Return the (x, y) coordinate for the center point of the cell that contains the specified text.  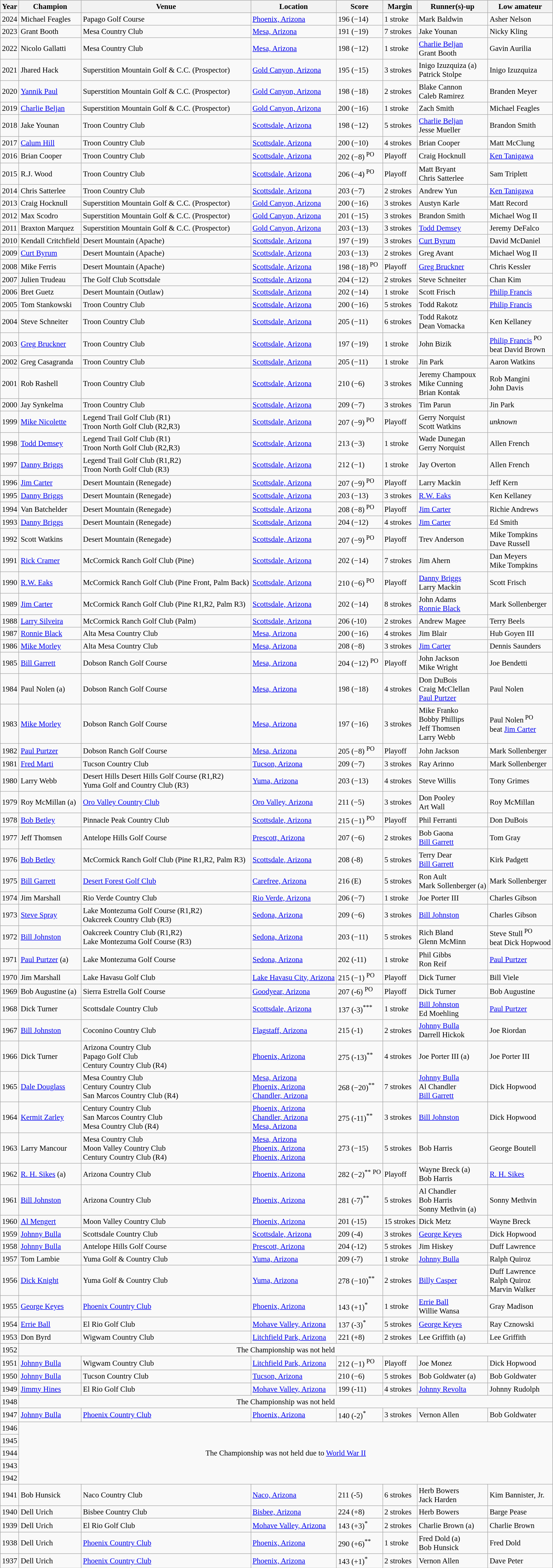
211 (-5) (360, 1495)
Dale Douglass (50, 1087)
1943 (10, 1466)
208 (-8) (360, 859)
Bisbee, Arizona (294, 1512)
140 (-2)* (360, 1415)
1954 (10, 1324)
1979 (10, 803)
Ed Smith (520, 522)
224 (+8) (360, 1512)
1949 (10, 1389)
Runner(s)-up (453, 7)
2013 (10, 203)
Inigo Izuzquiza (a)Patrick Stolpe (453, 70)
Fred Dold (a)Bob Hunsick (453, 1543)
2003 (10, 344)
Mesa, ArizonaPhoenix, ArizonaPhoenix, Arizona (294, 1148)
Joe Monez (453, 1363)
212 (−1) (360, 465)
Joe Riordan (520, 1030)
Mesa Country ClubCentury Country ClubSan Marcos Country Club (R4) (166, 1087)
Dan MeyersMike Tompkins (520, 561)
Inigo Izuzquiza (520, 70)
Location (294, 7)
Rio Verde, Arizona (294, 898)
1937 (10, 1561)
John JacksonMike Wright (453, 663)
201 (−15) (360, 216)
2006 (10, 292)
191 (−19) (360, 32)
1988 (10, 621)
Bill JohnstonEd Moehling (453, 1009)
8 strokes (400, 604)
Don Byrd (50, 1337)
1951 (10, 1363)
Julien Trudeau (50, 280)
1966 (10, 1057)
Moon Valley Country Club (166, 1221)
Rio Verde Country Club (166, 898)
213 (−3) (360, 443)
Greg Casagranda (50, 362)
1977 (10, 838)
Nicky Kling (520, 32)
209 (−6) (360, 915)
Jim Ahern (453, 561)
Legend Trail Golf Club (R1,R2)Troon North Golf Club (R3) (166, 465)
Desert Hills Desert Hills Golf Course (R1,R2)Yuma Golf and Country Club (R3) (166, 781)
Lake Havasu City, Arizona (294, 977)
Calum Hill (50, 143)
203 (−7) (360, 191)
196 (−14) (360, 19)
Asher Nelson (520, 19)
1940 (10, 1512)
Paul Purtzer (a) (50, 960)
Ray Arinno (453, 764)
1993 (10, 522)
Roy McMillan (520, 803)
Naco, Arizona (294, 1495)
R. H. Sikes (520, 1174)
2018 (10, 126)
Phil Ferranti (453, 820)
Fred Marti (50, 764)
2011 (10, 228)
2000 (10, 405)
Errie BallWillie Wansa (453, 1306)
2007 (10, 280)
John AdamsRonnie Black (453, 604)
Braxton Marquez (50, 228)
1957 (10, 1259)
199 (-11) (360, 1389)
206 (−7) (360, 898)
2012 (10, 216)
290 (+6)** (360, 1543)
207 (-6) PO (360, 991)
268 (−20)** (360, 1087)
Score (360, 7)
2014 (10, 191)
Johnny BullaAl ChandlerBill Garrett (453, 1087)
Andrew Yun (453, 191)
198 (−18) PO (360, 267)
Jhared Hack (50, 70)
2017 (10, 143)
1955 (10, 1306)
273 (−15) (360, 1148)
Bisbee Country Club (166, 1512)
2024 (10, 19)
Johnny Rudolph (520, 1389)
Nicolo Gallatti (50, 49)
Duff Lawrence (520, 1247)
1959 (10, 1234)
Charlie BeljanJesse Mueller (453, 126)
1967 (10, 1030)
Bob Augustine (520, 991)
R.J. Wood (50, 174)
Yannik Paul (50, 92)
Billy Casper (453, 1280)
Rob ManginiJohn Davis (520, 383)
R. H. Sikes (a) (50, 1174)
Rob Rashell (50, 383)
Lee Griffith (a) (453, 1337)
Tony Grimes (520, 781)
Charlie Brown (520, 1525)
Terry Beels (520, 621)
Gray Madison (520, 1306)
Tom Gray (520, 838)
2016 (10, 156)
Jim Blair (453, 633)
Goodyear, Arizona (294, 991)
2009 (10, 253)
Steve Spray (50, 915)
Arizona Country Club Papago Golf ClubCentury Country Club (R4) (166, 1057)
1952 (10, 1350)
1970 (10, 977)
278 (−10)** (360, 1280)
Lake Montezuma Golf Course (R1,R2)Oakcreek Country Club (R3) (166, 915)
1985 (10, 663)
1961 (10, 1200)
212 (−1) PO (360, 1363)
1995 (10, 496)
Bill Viele (520, 977)
Carefree, Arizona (294, 881)
Lee Griffith (520, 1337)
Larry Silveira (50, 621)
Max Scodro (50, 216)
1965 (10, 1087)
200 (−10) (360, 143)
1984 (10, 689)
1982 (10, 750)
Jay Overton (453, 465)
1939 (10, 1525)
1990 (10, 582)
Dick Knight (50, 1280)
Bob Goldwater (a) (453, 1377)
1971 (10, 960)
202 (-11) (360, 960)
2022 (10, 49)
Zach Smith (453, 109)
McCormick Ranch Golf Club (Pine Front, Palm Back) (166, 582)
Danny BriggsLarry Mackin (453, 582)
Century Country ClubSan Marcos Country ClubMesa Country Club (R4) (166, 1117)
Year (10, 7)
Rick Cramer (50, 561)
John Jackson (453, 750)
1974 (10, 898)
Mesa Country ClubMoon Valley Country ClubCentury Country Club (R4) (166, 1148)
Oro Valley Country Club (166, 803)
Charlie Brown (a) (453, 1525)
275 (-11)** (360, 1117)
Dave Peter (520, 1561)
Oakcreek Country Club (R1,R2)Lake Montezuma Golf Course (R3) (166, 937)
1996 (10, 483)
Naco Country Club (166, 1495)
216 (E) (360, 881)
Duff LawrenceRalph QuirozMarvin Walker (520, 1280)
Branden Meyer (520, 92)
143 (+3)* (360, 1525)
Flagstaff, Arizona (294, 1030)
1997 (10, 465)
Jim Hiskey (453, 1247)
2019 (10, 109)
1963 (10, 1148)
Don DuBoisCraig McClellanPaul Purtzer (453, 689)
Richie Andrews (520, 509)
Wade DuneganGerry Norquist (453, 443)
1960 (10, 1221)
Kendall Critchfield (50, 241)
Desert Mountain (Outlaw) (166, 292)
1969 (10, 991)
Ralph Quiroz (520, 1259)
2002 (10, 362)
1998 (10, 443)
Matt Record (520, 203)
202 (−8) PO (360, 156)
Todd Rakotz (453, 305)
Mesa, ArizonaPhoenix, ArizonaChandler, Arizona (294, 1087)
George Boutell (520, 1148)
Low amateur (520, 7)
Todd RakotzDean Vomacka (453, 322)
Tim Parun (453, 405)
Jeremy ChampouxMike CunningBrian Kontak (453, 383)
209 (-4) (360, 1234)
Kim Bannister, Jr. (520, 1495)
1999 (10, 422)
1980 (10, 781)
Barge Pease (520, 1512)
137 (-3)* (360, 1324)
1941 (10, 1495)
Grant Booth (50, 32)
Desert Forest Golf Club (166, 881)
Austyn Karle (453, 203)
Johnny BullaDarrell Hickok (453, 1030)
Lake Montezuma Golf Course (166, 960)
221 (+8) (360, 1337)
137 (-3)*** (360, 1009)
The Championship was not held due to World War II (286, 1453)
2008 (10, 267)
The Golf Club Scottsdale (166, 280)
Sonny Methvin (520, 1200)
Matt BryantChris Satterlee (453, 174)
Tom Lambie (50, 1259)
Margin (400, 7)
McCormick Ranch Golf Club (Palm) (166, 621)
1944 (10, 1453)
John Bizik (453, 344)
Ray Cznowski (520, 1324)
1958 (10, 1247)
Andrew Magee (453, 621)
Phil GibbsRon Reif (453, 960)
Al ChandlerBob HarrisSonny Methvin (a) (453, 1200)
Charlie Beljan (50, 109)
Joe Bendetti (520, 663)
Champion (50, 7)
Wayne Breck (520, 1221)
Mark Baldwin (453, 19)
1947 (10, 1415)
1973 (10, 915)
Papago Golf Course (166, 19)
Bret Guetz (50, 292)
Mike FrankoBobby PhillipsJeff ThomsenLarry Webb (453, 724)
204 (-12) (360, 1247)
David McDaniel (520, 241)
206 (−4) PO (360, 174)
Roy McMillan (a) (50, 803)
215 (-1) (360, 1030)
Chris Kessler (520, 267)
Gavin Aurilia (520, 49)
1953 (10, 1337)
Sierra Estrella Golf Course (166, 991)
1986 (10, 646)
Bob Augustine (a) (50, 991)
1981 (10, 764)
Oro Valley, Arizona (294, 803)
Charlie BeljanGrant Booth (453, 49)
Steve Willis (453, 781)
Gerry Norquist Scott Watkins (453, 422)
1948 (10, 1402)
Tom Stankowski (50, 305)
Jeff Kern (520, 483)
Don DuBois (520, 820)
1992 (10, 539)
1945 (10, 1441)
1987 (10, 633)
2015 (10, 174)
Bob Harris (453, 1148)
Paul Nolen (520, 689)
Larry Mancour (50, 1148)
Chan Kim (520, 280)
Jimmy Hines (50, 1389)
197 (−16) (360, 724)
Larry Mackin (453, 483)
Ron AultMark Sollenberger (a) (453, 881)
Jeff Thomsen (50, 838)
unknown (520, 422)
Philip Francis PO beat David Brown (520, 344)
Kirk Padgett (520, 859)
Venue (166, 7)
Joe Porter III (a) (453, 1057)
1962 (10, 1174)
Greg Avant (453, 253)
1975 (10, 881)
Trev Anderson (453, 539)
Errie Ball (50, 1324)
2023 (10, 32)
275 (-13)** (360, 1057)
208 (−8) PO (360, 509)
Herb Bowers (453, 1512)
2010 (10, 241)
Dick Metz (453, 1221)
Bob Hunsick (50, 1495)
Sam Triplett (520, 174)
Don PooleyArt Wall (453, 803)
Mike Ferris (50, 267)
1950 (10, 1377)
Bob GaonaBill Garrett (453, 838)
1964 (10, 1117)
Larry Webb (50, 781)
1991 (10, 561)
Phoenix, ArizonaChandler, ArizonaMesa, Arizona (294, 1117)
Johnny Revolta (453, 1389)
Herb BowersJack Harden (453, 1495)
Mike TompkinsDave Russell (520, 539)
Wayne Breck (a)Bob Harris (453, 1174)
15 strokes (400, 1221)
Ronnie Black (50, 633)
205 (−8) PO (360, 750)
Steve Stull PO beat Dick Hopwood (520, 937)
209 (-7) (360, 1259)
Paul Nolen (a) (50, 689)
1983 (10, 724)
Jeremy DeFalco (520, 228)
McCormick Ranch Golf Club (Pine) (166, 561)
210 (−6) PO (360, 582)
Rich BlandGlenn McMinn (453, 937)
2021 (10, 70)
203 (−11) (360, 937)
Van Batchelder (50, 509)
204 (−12) PO (360, 663)
Blake CannonCaleb Ramirez (453, 92)
Kermit Zarley (50, 1117)
1994 (10, 509)
2001 (10, 383)
195 (−15) (360, 70)
281 (-7)** (360, 1200)
Fred Dold (520, 1543)
Scott Watkins (50, 539)
Pinnacle Peak Country Club (166, 820)
Paul Nolen PO beat Jim Carter (520, 724)
1978 (10, 820)
1942 (10, 1478)
206 (-10) (360, 621)
Mike Nicolette (50, 422)
Al Mengert (50, 1221)
1946 (10, 1428)
Chris Satterlee (50, 191)
1976 (10, 859)
1938 (10, 1543)
282 (−2)** PO (360, 1174)
Hub Goyen III (520, 633)
1989 (10, 604)
Matt McClung (520, 143)
208 (−8) (360, 646)
2020 (10, 92)
Terry DearBill Garrett (453, 859)
1968 (10, 1009)
211 (−5) (360, 803)
1956 (10, 1280)
201 (-15) (360, 1221)
2004 (10, 322)
Jay Synkelma (50, 405)
Aaron Watkins (520, 362)
Lake Havasu Golf Club (166, 977)
2005 (10, 305)
Coconino Country Club (166, 1030)
Dennis Saunders (520, 646)
1972 (10, 937)
207 (−6) (360, 838)
